Scan for the cell matching the given text and deliver its (x, y) coordinate at center. 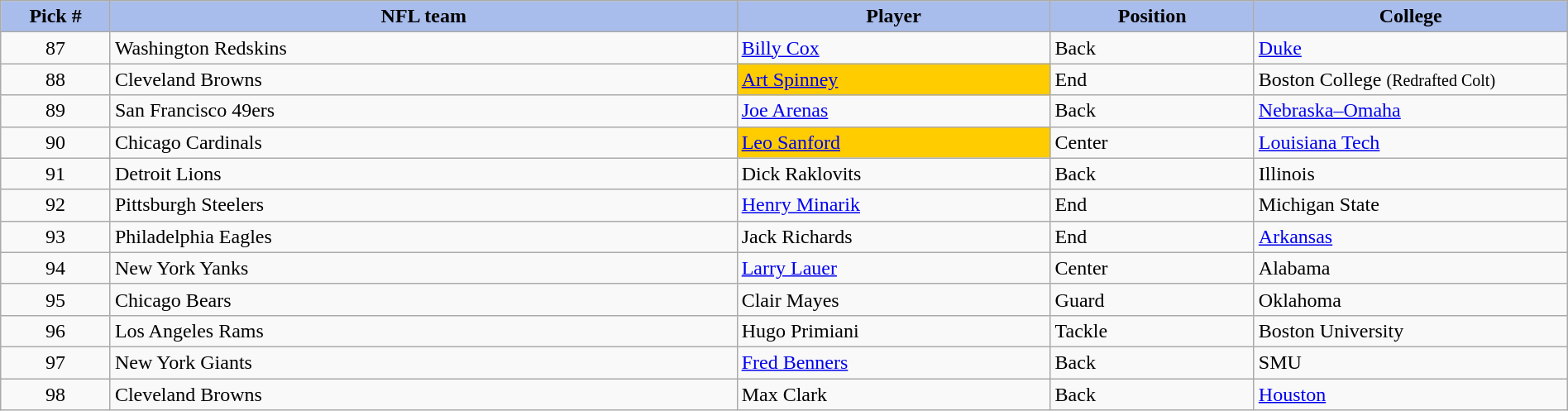
93 (56, 237)
91 (56, 174)
92 (56, 205)
SMU (1411, 362)
NFL team (423, 17)
Guard (1152, 299)
Dick Raklovits (893, 174)
Tackle (1152, 331)
College (1411, 17)
Nebraska–Omaha (1411, 111)
Louisiana Tech (1411, 142)
Oklahoma (1411, 299)
Clair Mayes (893, 299)
Larry Lauer (893, 268)
95 (56, 299)
Chicago Bears (423, 299)
Alabama (1411, 268)
New York Giants (423, 362)
89 (56, 111)
San Francisco 49ers (423, 111)
96 (56, 331)
87 (56, 48)
Jack Richards (893, 237)
Houston (1411, 394)
Arkansas (1411, 237)
98 (56, 394)
Hugo Primiani (893, 331)
Los Angeles Rams (423, 331)
Chicago Cardinals (423, 142)
Max Clark (893, 394)
Boston College (Redrafted Colt) (1411, 79)
Fred Benners (893, 362)
94 (56, 268)
Henry Minarik (893, 205)
Detroit Lions (423, 174)
Leo Sanford (893, 142)
Position (1152, 17)
Boston University (1411, 331)
88 (56, 79)
Joe Arenas (893, 111)
Michigan State (1411, 205)
Pick # (56, 17)
Washington Redskins (423, 48)
Philadelphia Eagles (423, 237)
97 (56, 362)
Pittsburgh Steelers (423, 205)
Duke (1411, 48)
Art Spinney (893, 79)
Billy Cox (893, 48)
90 (56, 142)
New York Yanks (423, 268)
Player (893, 17)
Illinois (1411, 174)
